From the cell containing the given text, extract its center point as [x, y] coordinate. 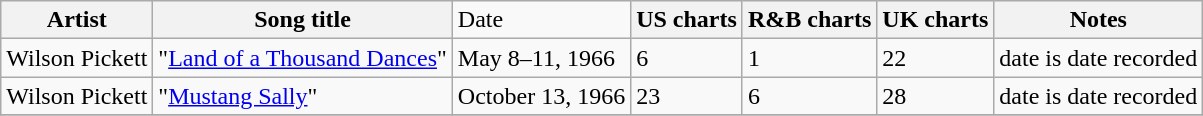
May 8–11, 1966 [541, 58]
28 [936, 96]
US charts [687, 20]
UK charts [936, 20]
"Mustang Sally" [302, 96]
Notes [1098, 20]
Date [541, 20]
R&B charts [809, 20]
1 [809, 58]
"Land of a Thousand Dances" [302, 58]
October 13, 1966 [541, 96]
Artist [77, 20]
22 [936, 58]
Song title [302, 20]
23 [687, 96]
